Return the (X, Y) coordinate for the center point of the cell that contains the specified text.  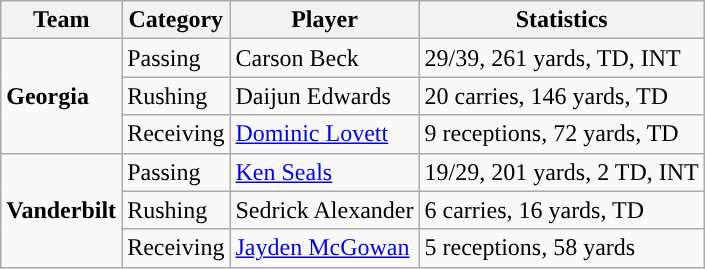
Team (62, 20)
Player (324, 20)
6 carries, 16 yards, TD (562, 210)
Sedrick Alexander (324, 210)
20 carries, 146 yards, TD (562, 96)
5 receptions, 58 yards (562, 248)
19/29, 201 yards, 2 TD, INT (562, 172)
Carson Beck (324, 58)
Dominic Lovett (324, 134)
Jayden McGowan (324, 248)
9 receptions, 72 yards, TD (562, 134)
Statistics (562, 20)
Ken Seals (324, 172)
Daijun Edwards (324, 96)
Category (176, 20)
29/39, 261 yards, TD, INT (562, 58)
Vanderbilt (62, 210)
Georgia (62, 96)
